Extract the (X, Y) coordinate from the center of the cell holding the provided text.  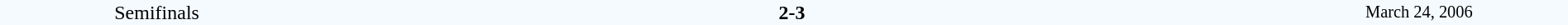
2-3 (791, 12)
March 24, 2006 (1419, 12)
Semifinals (157, 12)
